Output the (X, Y) coordinate of the center of the cell containing the given text.  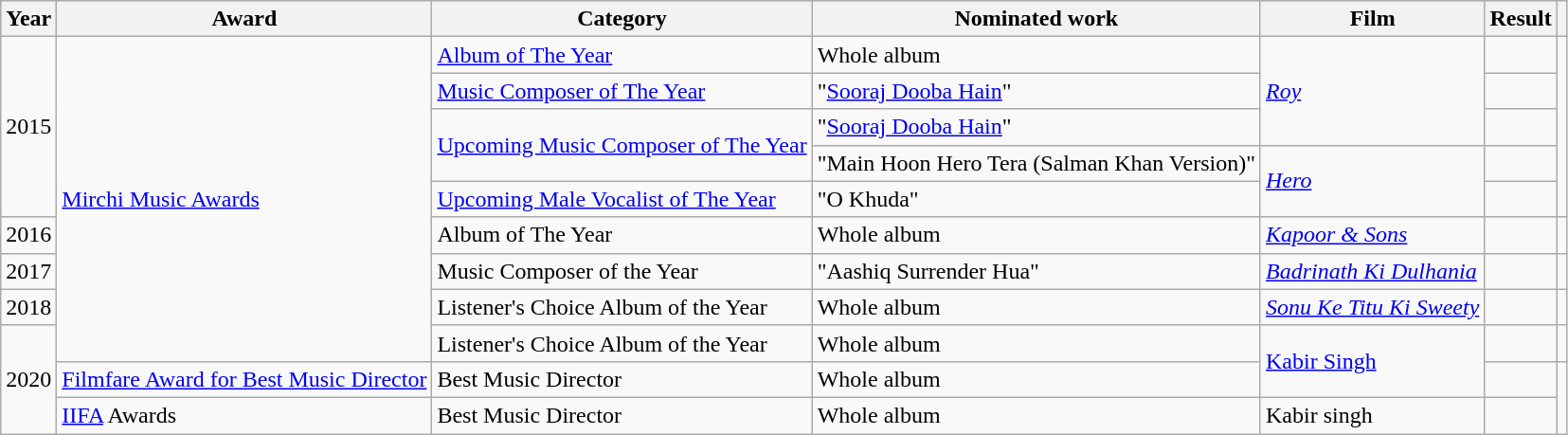
2016 (28, 235)
2015 (28, 127)
Award (244, 19)
Upcoming Male Vocalist of The Year (622, 199)
Nominated work (1036, 19)
Badrinath Ki Dulhania (1372, 271)
2017 (28, 271)
Roy (1372, 91)
Kabir singh (1372, 415)
Hero (1372, 181)
Category (622, 19)
Mirchi Music Awards (244, 199)
2020 (28, 379)
Music Composer of the Year (622, 271)
2018 (28, 307)
Film (1372, 19)
Kapoor & Sons (1372, 235)
Filmfare Award for Best Music Director (244, 379)
Music Composer of The Year (622, 91)
"O Khuda" (1036, 199)
Sonu Ke Titu Ki Sweety (1372, 307)
Result (1521, 19)
Year (28, 19)
Kabir Singh (1372, 361)
Upcoming Music Composer of The Year (622, 145)
"Main Hoon Hero Tera (Salman Khan Version)" (1036, 163)
"Aashiq Surrender Hua" (1036, 271)
IIFA Awards (244, 415)
